Find where the given text appears and provide that cell's center as (x, y) coordinate. 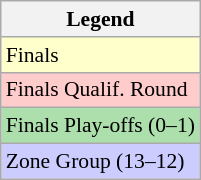
Finals Play-offs (0–1) (100, 126)
Finals Qualif. Round (100, 90)
Zone Group (13–12) (100, 162)
Finals (100, 55)
Legend (100, 19)
